Pinpoint the cell where the given text exists, returning its (X, Y) midpoint coordinate. 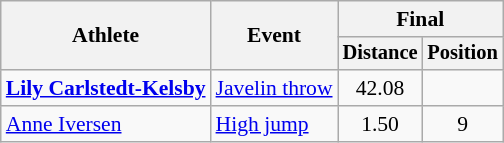
Distance (380, 54)
1.50 (380, 124)
Athlete (106, 36)
Javelin throw (274, 88)
High jump (274, 124)
Anne Iversen (106, 124)
Final (420, 19)
Position (462, 54)
42.08 (380, 88)
9 (462, 124)
Event (274, 36)
Lily Carlstedt-Kelsby (106, 88)
